Return the (X, Y) coordinate for the center point of the cell that contains the specified text.  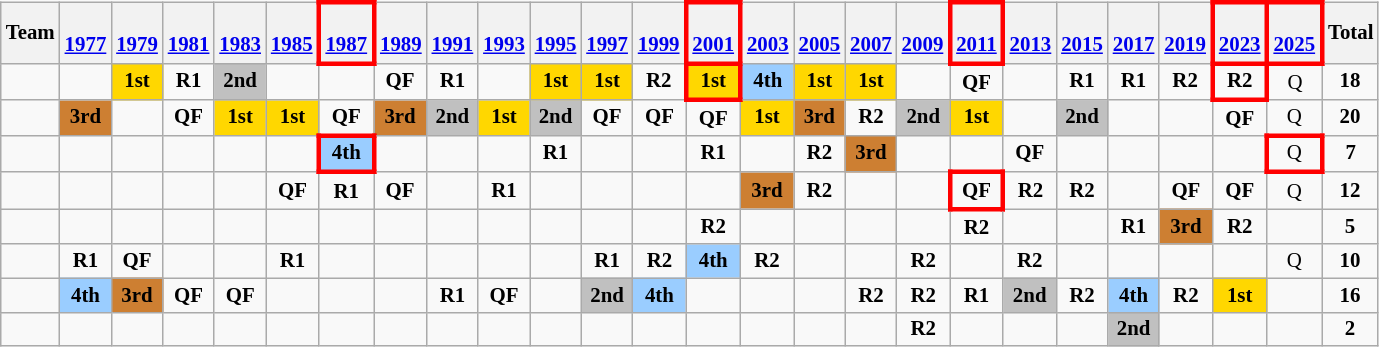
1979 (137, 32)
Team (30, 32)
Total (1350, 32)
1981 (189, 32)
1977 (86, 32)
2013 (1030, 32)
1989 (400, 32)
2005 (820, 32)
2019 (1186, 32)
1997 (607, 32)
12 (1350, 190)
1999 (660, 32)
10 (1350, 261)
5 (1350, 226)
1993 (504, 32)
2007 (871, 32)
2025 (1294, 32)
7 (1350, 154)
2017 (1134, 32)
1995 (556, 32)
2001 (714, 32)
2015 (1082, 32)
2011 (976, 32)
2003 (766, 32)
2009 (924, 32)
18 (1350, 82)
16 (1350, 295)
1991 (453, 32)
1987 (346, 32)
2023 (1240, 32)
2 (1350, 329)
1985 (292, 32)
1983 (240, 32)
20 (1350, 118)
